Scan for the cell matching the given text and deliver its (X, Y) coordinate at center. 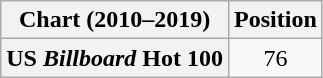
76 (276, 58)
Position (276, 20)
Chart (2010–2019) (115, 20)
US Billboard Hot 100 (115, 58)
